Output the (x, y) coordinate of the center of the cell containing the given text.  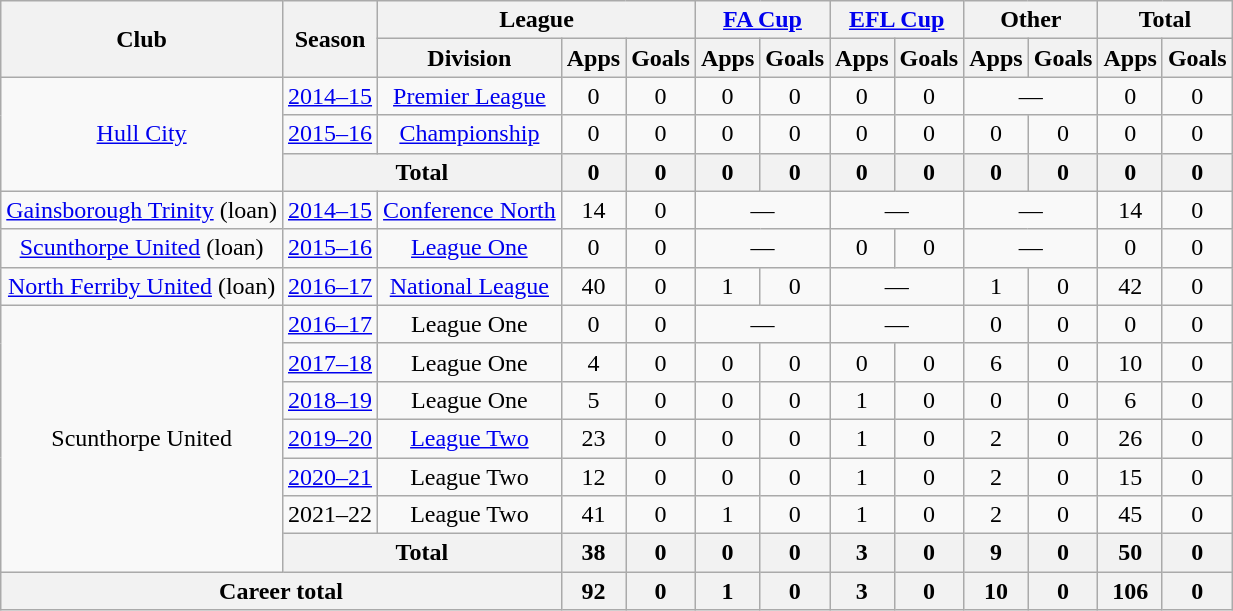
Premier League (470, 96)
23 (593, 438)
Other (1031, 20)
38 (593, 553)
2017–18 (330, 362)
40 (593, 286)
EFL Cup (897, 20)
4 (593, 362)
5 (593, 400)
9 (996, 553)
National League (470, 286)
26 (1130, 438)
Season (330, 39)
12 (593, 477)
Gainsborough Trinity (loan) (142, 210)
Conference North (470, 210)
2021–22 (330, 515)
50 (1130, 553)
45 (1130, 515)
2019–20 (330, 438)
Scunthorpe United (loan) (142, 248)
Club (142, 39)
FA Cup (762, 20)
106 (1130, 591)
41 (593, 515)
92 (593, 591)
League (537, 20)
Championship (470, 134)
North Ferriby United (loan) (142, 286)
42 (1130, 286)
15 (1130, 477)
Hull City (142, 134)
Division (470, 58)
2018–19 (330, 400)
2020–21 (330, 477)
Career total (281, 591)
Scunthorpe United (142, 438)
